From the cell containing the given text, extract its center point as [x, y] coordinate. 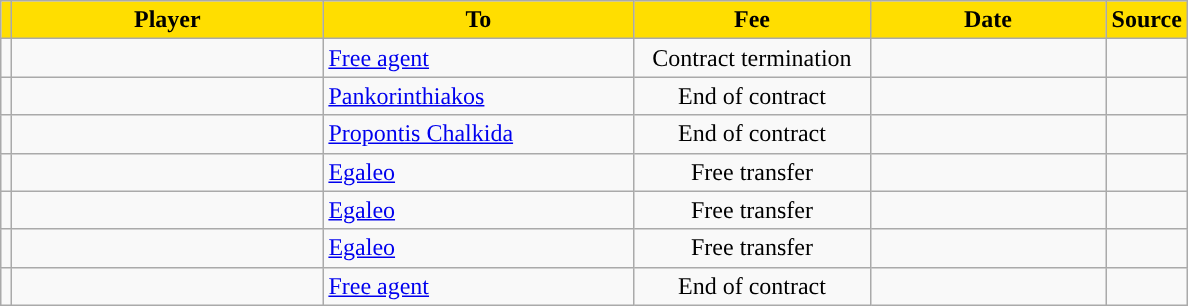
Pankorinthiakos [478, 96]
Player [168, 20]
Propontis Chalkida [478, 134]
Date [988, 20]
Contract termination [752, 58]
Source [1146, 20]
Fee [752, 20]
To [478, 20]
